Return [X, Y] of the center of cell containing provided text 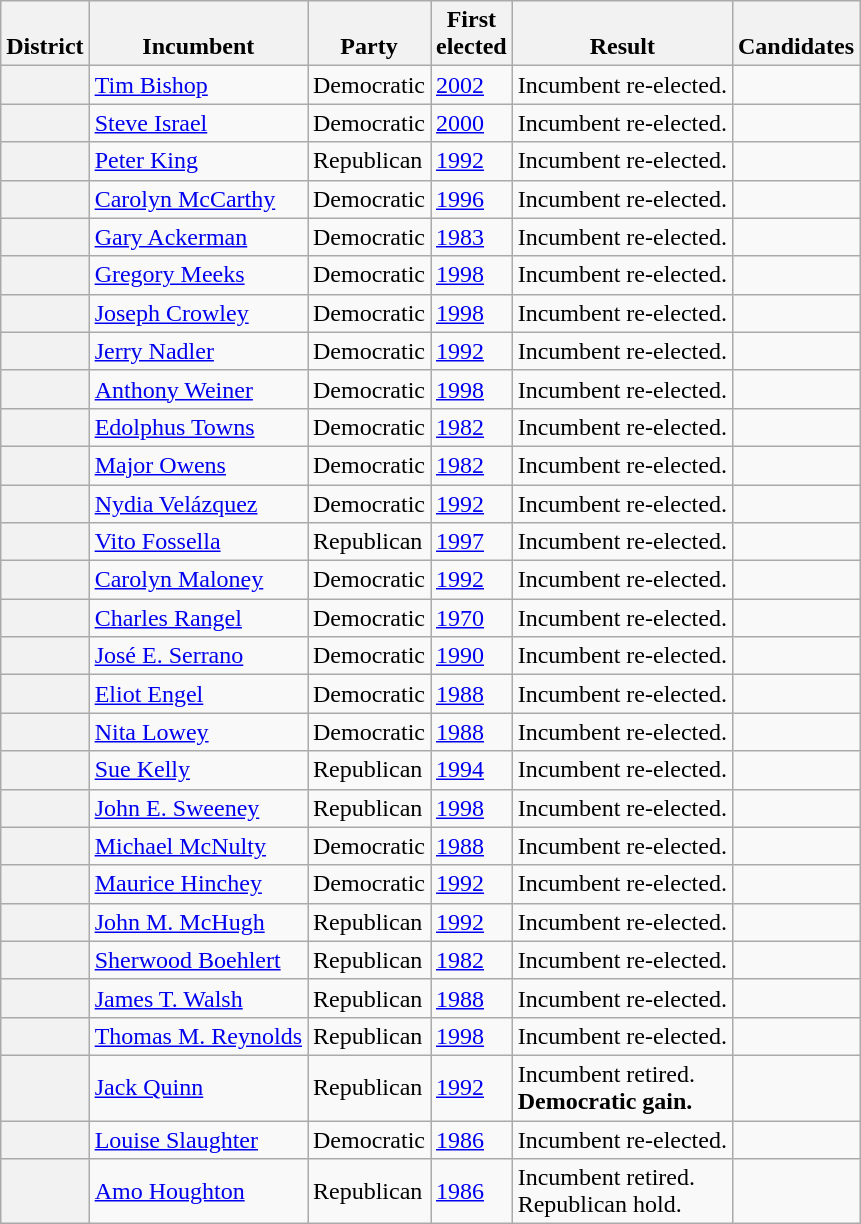
District [45, 34]
Peter King [198, 161]
Nita Lowey [198, 732]
Incumbent retired.Democratic gain. [622, 1088]
2002 [471, 85]
Anthony Weiner [198, 389]
1997 [471, 542]
Tim Bishop [198, 85]
Nydia Velázquez [198, 503]
Jack Quinn [198, 1088]
Maurice Hinchey [198, 884]
Jerry Nadler [198, 351]
Vito Fossella [198, 542]
1990 [471, 656]
Candidates [796, 34]
Firstelected [471, 34]
Michael McNulty [198, 846]
1983 [471, 237]
1970 [471, 618]
Incumbent retired.Republican hold. [622, 1192]
John M. McHugh [198, 922]
Louise Slaughter [198, 1139]
Party [370, 34]
James T. Walsh [198, 998]
2000 [471, 123]
Carolyn Maloney [198, 580]
Eliot Engel [198, 694]
Incumbent [198, 34]
Edolphus Towns [198, 427]
Carolyn McCarthy [198, 199]
Amo Houghton [198, 1192]
Major Owens [198, 465]
John E. Sweeney [198, 808]
1996 [471, 199]
Steve Israel [198, 123]
Joseph Crowley [198, 313]
Charles Rangel [198, 618]
Gregory Meeks [198, 275]
Thomas M. Reynolds [198, 1036]
José E. Serrano [198, 656]
Sue Kelly [198, 770]
Gary Ackerman [198, 237]
1994 [471, 770]
Result [622, 34]
Sherwood Boehlert [198, 960]
